Find where the given text appears and provide that cell's center as [X, Y] coordinate. 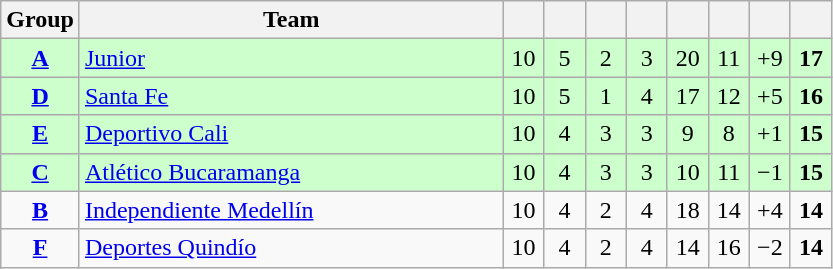
18 [688, 210]
+1 [770, 134]
8 [728, 134]
Independiente Medellín [291, 210]
Group [40, 20]
C [40, 172]
Deportes Quindío [291, 248]
+4 [770, 210]
Deportivo Cali [291, 134]
12 [728, 96]
9 [688, 134]
1 [606, 96]
−1 [770, 172]
F [40, 248]
−2 [770, 248]
Junior [291, 58]
A [40, 58]
B [40, 210]
+5 [770, 96]
D [40, 96]
20 [688, 58]
+9 [770, 58]
E [40, 134]
Team [291, 20]
Santa Fe [291, 96]
Atlético Bucaramanga [291, 172]
